Output the (x, y) coordinate of the center of the cell containing the given text.  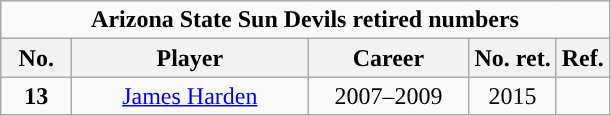
2015 (512, 96)
James Harden (190, 96)
No. ret. (512, 58)
Career (388, 58)
Player (190, 58)
2007–2009 (388, 96)
Arizona State Sun Devils retired numbers (305, 20)
Ref. (582, 58)
No. (36, 58)
13 (36, 96)
